Determine the (x, y) coordinate at the center of the cell enclosing the given text.  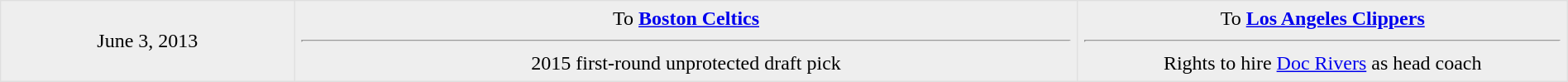
To Los Angeles Clippers Rights to hire Doc Rivers as head coach (1322, 41)
To Boston Celtics2015 first-round unprotected draft pick (686, 41)
June 3, 2013 (147, 41)
